Return the (X, Y) coordinate for the center point of the cell that contains the specified text.  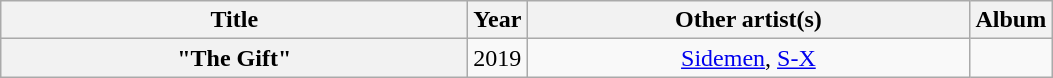
Album (1011, 20)
Other artist(s) (748, 20)
"The Gift" (234, 58)
Year (498, 20)
2019 (498, 58)
Sidemen, S-X (748, 58)
Title (234, 20)
